Determine the (x, y) coordinate at the center of the cell enclosing the given text.  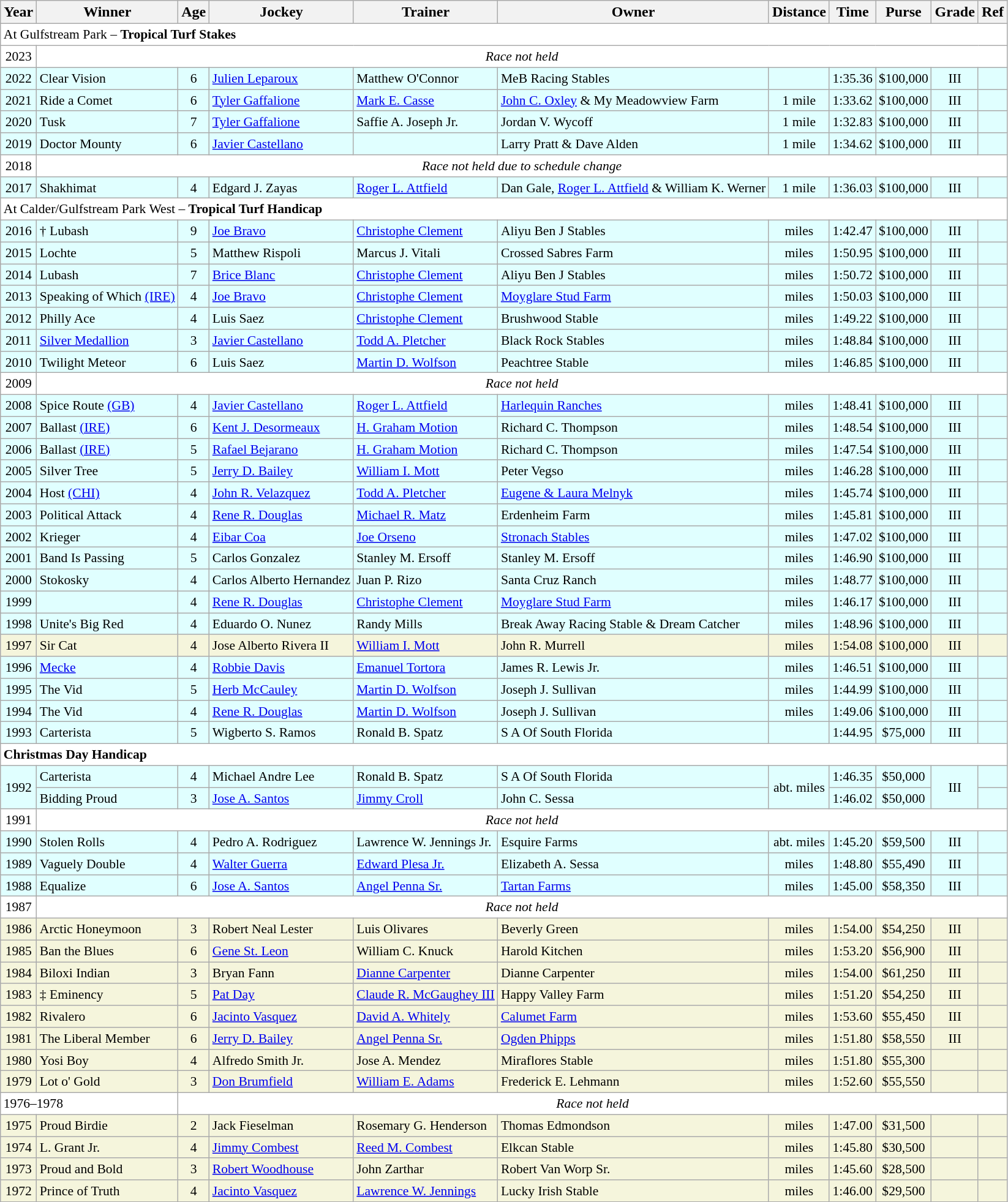
1:46.90 (852, 558)
1:35.36 (852, 78)
Jose A. Mendez (426, 1060)
1:53.20 (852, 951)
Claude R. McGaughey III (426, 994)
Stokosky (108, 580)
2021 (18, 100)
Distance (799, 12)
$29,500 (904, 1191)
Mecke (108, 667)
2014 (18, 275)
Elizabeth A. Sessa (633, 864)
Vaguely Double (108, 864)
1:48.41 (852, 405)
Biloxi Indian (108, 973)
Yosi Boy (108, 1060)
Edward Plesa Jr. (426, 864)
John C. Oxley & My Meadowview Farm (633, 100)
1:47.02 (852, 536)
1:51.20 (852, 994)
John R. Velazquez (282, 493)
Luis Olivares (426, 929)
Eduardo O. Nunez (282, 624)
Rosemary G. Henderson (426, 1125)
Race not held due to schedule change (522, 166)
Prince of Truth (108, 1191)
Host (CHI) (108, 493)
Crossed Sabres Farm (633, 253)
1979 (18, 1082)
1:44.95 (852, 733)
Erdenheim Farm (633, 515)
Speaking of Which (IRE) (108, 296)
2010 (18, 362)
Peachtree Stable (633, 362)
1999 (18, 602)
1:46.02 (852, 798)
Eugene & Laura Melnyk (633, 493)
Peter Vegso (633, 471)
Elkcan Stable (633, 1148)
Lucky Irish Stable (633, 1191)
Esquire Farms (633, 842)
1988 (18, 885)
Jack Fieselman (282, 1125)
Jose Alberto Rivera II (282, 645)
Ban the Blues (108, 951)
Thomas Edmondson (633, 1125)
Calumet Farm (633, 1016)
1:34.62 (852, 144)
2 (194, 1125)
Matthew Rispoli (282, 253)
Trainer (426, 12)
Reed M. Combest (426, 1148)
$58,350 (904, 885)
John Zarthar (426, 1169)
2015 (18, 253)
Arctic Honeymoon (108, 929)
Grade (955, 12)
2019 (18, 144)
Miraflores Stable (633, 1060)
Alfredo Smith Jr. (282, 1060)
1:47.54 (852, 449)
Brushwood Stable (633, 318)
1:48.54 (852, 427)
Harlequin Ranches (633, 405)
1:33.62 (852, 100)
2004 (18, 493)
Herb McCauley (282, 689)
The Liberal Member (108, 1039)
1980 (18, 1060)
Rivalero (108, 1016)
1997 (18, 645)
1976–1978 (89, 1103)
1981 (18, 1039)
Robbie Davis (282, 667)
At Calder/Gulfstream Park West – Tropical Turf Handicap (504, 209)
1992 (18, 787)
$55,450 (904, 1016)
Purse (904, 12)
1984 (18, 973)
$61,250 (904, 973)
Christmas Day Handicap (504, 754)
Time (852, 12)
Brice Blanc (282, 275)
$58,550 (904, 1039)
Break Away Racing Stable & Dream Catcher (633, 624)
1:48.84 (852, 340)
$55,490 (904, 864)
Political Attack (108, 515)
$55,550 (904, 1082)
2006 (18, 449)
Lawrence W. Jennings (426, 1191)
Matthew O'Connor (426, 78)
Sir Cat (108, 645)
Unite's Big Red (108, 624)
1:50.03 (852, 296)
† Lubash (108, 231)
Shakhimat (108, 187)
Bryan Fann (282, 973)
1:48.96 (852, 624)
1993 (18, 733)
1991 (18, 820)
Wigberto S. Ramos (282, 733)
2008 (18, 405)
Michael R. Matz (426, 515)
John R. Murrell (633, 645)
Gene St. Leon (282, 951)
Emanuel Tortora (426, 667)
1:50.72 (852, 275)
2011 (18, 340)
1:46.00 (852, 1191)
$28,500 (904, 1169)
Edgard J. Zayas (282, 187)
1:45.80 (852, 1148)
Robert Woodhouse (282, 1169)
1995 (18, 689)
Jockey (282, 12)
Jordan V. Wycoff (633, 122)
1:45.74 (852, 493)
Bidding Proud (108, 798)
1:45.20 (852, 842)
1975 (18, 1125)
MeB Racing Stables (633, 78)
Kent J. Desormeaux (282, 427)
L. Grant Jr. (108, 1148)
Age (194, 12)
1:46.17 (852, 602)
2023 (18, 56)
1:46.85 (852, 362)
1983 (18, 994)
1:47.00 (852, 1125)
David A. Whitely (426, 1016)
1:49.22 (852, 318)
1986 (18, 929)
2002 (18, 536)
Silver Tree (108, 471)
Philly Ace (108, 318)
Pat Day (282, 994)
Juan P. Rizo (426, 580)
John C. Sessa (633, 798)
2007 (18, 427)
Carlos Gonzalez (282, 558)
2000 (18, 580)
Lawrence W. Jennings Jr. (426, 842)
1:53.60 (852, 1016)
$59,500 (904, 842)
Lochte (108, 253)
Ride a Comet (108, 100)
1:52.60 (852, 1082)
$31,500 (904, 1125)
1:50.95 (852, 253)
2001 (18, 558)
1:48.80 (852, 864)
Silver Medallion (108, 340)
Beverly Green (633, 929)
Ref (992, 12)
1:36.03 (852, 187)
1:46.51 (852, 667)
Lubash (108, 275)
Dan Gale, Roger L. Attfield & William K. Werner (633, 187)
At Gulfstream Park – Tropical Turf Stakes (504, 35)
‡ Eminency (108, 994)
2012 (18, 318)
Jimmy Croll (426, 798)
Proud and Bold (108, 1169)
Proud Birdie (108, 1125)
1989 (18, 864)
Band Is Passing (108, 558)
1:45.60 (852, 1169)
Harold Kitchen (633, 951)
$30,500 (904, 1148)
1:54.08 (852, 645)
Robert Neal Lester (282, 929)
1974 (18, 1148)
William E. Adams (426, 1082)
Mark E. Casse (426, 100)
Santa Cruz Ranch (633, 580)
1994 (18, 711)
Marcus J. Vitali (426, 253)
2016 (18, 231)
Joe Orseno (426, 536)
1973 (18, 1169)
1:44.99 (852, 689)
Equalize (108, 885)
William C. Knuck (426, 951)
Carlos Alberto Hernandez (282, 580)
Ogden Phipps (633, 1039)
James R. Lewis Jr. (633, 667)
Clear Vision (108, 78)
Twilight Meteor (108, 362)
1990 (18, 842)
1982 (18, 1016)
Walter Guerra (282, 864)
1:48.77 (852, 580)
Lot o' Gold (108, 1082)
1:46.28 (852, 471)
Randy Mills (426, 624)
Frederick E. Lehmann (633, 1082)
Rafael Bejarano (282, 449)
Stronach Stables (633, 536)
2005 (18, 471)
9 (194, 231)
Krieger (108, 536)
1:42.47 (852, 231)
2022 (18, 78)
2018 (18, 166)
$56,900 (904, 951)
Tartan Farms (633, 885)
Happy Valley Farm (633, 994)
2017 (18, 187)
Black Rock Stables (633, 340)
Year (18, 12)
1:45.00 (852, 885)
Tusk (108, 122)
2009 (18, 384)
Spice Route (GB) (108, 405)
Julien Leparoux (282, 78)
1996 (18, 667)
Michael Andre Lee (282, 776)
1987 (18, 907)
Eibar Coa (282, 536)
1972 (18, 1191)
Owner (633, 12)
Doctor Mounty (108, 144)
Larry Pratt & Dave Alden (633, 144)
2020 (18, 122)
1:46.35 (852, 776)
Winner (108, 12)
Don Brumfield (282, 1082)
$55,300 (904, 1060)
Stolen Rolls (108, 842)
Saffie A. Joseph Jr. (426, 122)
1998 (18, 624)
1985 (18, 951)
1:45.81 (852, 515)
Pedro A. Rodriguez (282, 842)
1:32.83 (852, 122)
Robert Van Worp Sr. (633, 1169)
2013 (18, 296)
1:49.06 (852, 711)
Jimmy Combest (282, 1148)
$75,000 (904, 733)
2003 (18, 515)
